For the text-containing cell, return its midpoint in [X, Y] coordinate format. 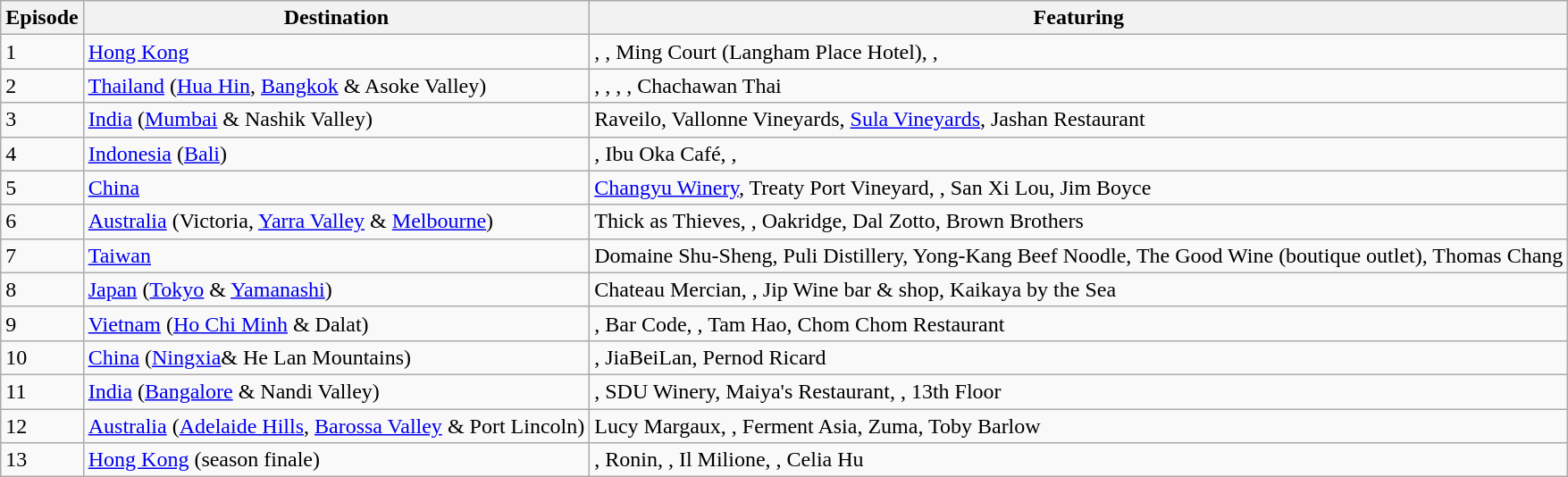
Taiwan [336, 255]
, JiaBeiLan, Pernod Ricard [1079, 357]
India (Bangalore & Nandi Valley) [336, 391]
7 [42, 255]
Australia (Victoria, Yarra Valley & Melbourne) [336, 222]
Thailand (Hua Hin, Bangkok & Asoke Valley) [336, 86]
China [336, 188]
12 [42, 426]
Vietnam (Ho Chi Minh & Dalat) [336, 323]
, , Ming Court (Langham Place Hotel), , [1079, 52]
9 [42, 323]
Lucy Margaux, , Ferment Asia, Zuma, Toby Barlow [1079, 426]
Changyu Winery, Treaty Port Vineyard, , San Xi Lou, Jim Boyce [1079, 188]
3 [42, 120]
6 [42, 222]
, SDU Winery, Maiya's Restaurant, , 13th Floor [1079, 391]
, Ibu Oka Café, , [1079, 154]
2 [42, 86]
China (Ningxia& He Lan Mountains) [336, 357]
8 [42, 289]
Destination [336, 18]
13 [42, 460]
4 [42, 154]
, Ronin, , Il Milione, , Celia Hu [1079, 460]
1 [42, 52]
Thick as Thieves, , Oakridge, Dal Zotto, Brown Brothers [1079, 222]
Featuring [1079, 18]
5 [42, 188]
Hong Kong [336, 52]
Indonesia (Bali) [336, 154]
India (Mumbai & Nashik Valley) [336, 120]
Japan (Tokyo & Yamanashi) [336, 289]
11 [42, 391]
Raveilo, Vallonne Vineyards, Sula Vineyards, Jashan Restaurant [1079, 120]
Hong Kong (season finale) [336, 460]
Chateau Mercian, , Jip Wine bar & shop, Kaikaya by the Sea [1079, 289]
Australia (Adelaide Hills, Barossa Valley & Port Lincoln) [336, 426]
Episode [42, 18]
, , , , Chachawan Thai [1079, 86]
Domaine Shu-Sheng, Puli Distillery, Yong-Kang Beef Noodle, The Good Wine (boutique outlet), Thomas Chang [1079, 255]
10 [42, 357]
, Bar Code, , Tam Hao, Chom Chom Restaurant [1079, 323]
